Return [X, Y] of the center of cell containing provided text 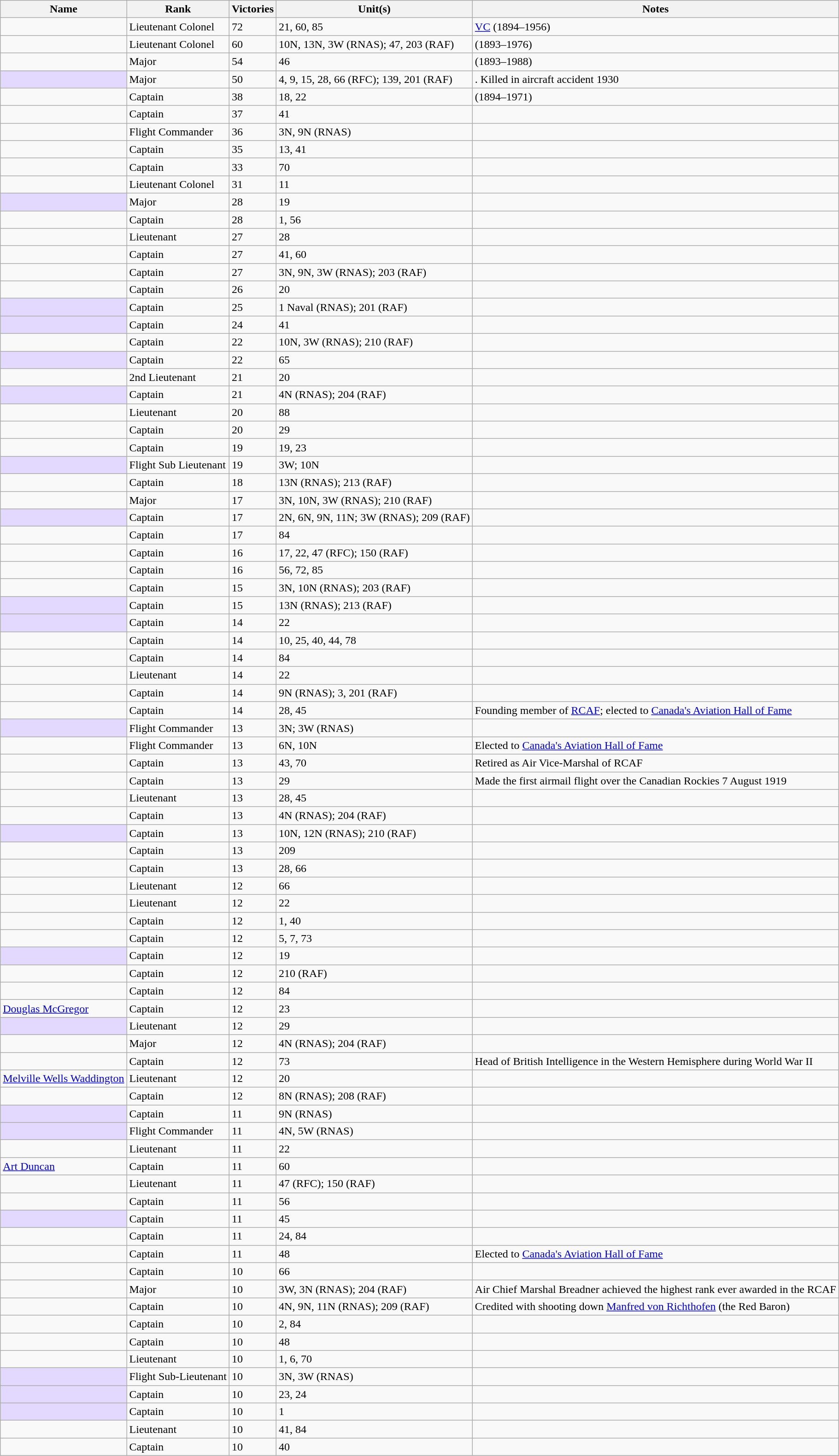
4, 9, 15, 28, 66 (RFC); 139, 201 (RAF) [375, 79]
VC (1894–1956) [655, 27]
(1894–1971) [655, 97]
. Killed in aircraft accident 1930 [655, 79]
24 [252, 325]
28, 66 [375, 868]
36 [252, 132]
25 [252, 307]
3N, 9N (RNAS) [375, 132]
41, 84 [375, 1429]
Retired as Air Vice-Marshal of RCAF [655, 763]
210 (RAF) [375, 973]
73 [375, 1061]
1, 6, 70 [375, 1359]
26 [252, 290]
Founding member of RCAF; elected to Canada's Aviation Hall of Fame [655, 710]
Unit(s) [375, 9]
3N, 10N (RNAS); 203 (RAF) [375, 588]
Flight Sub Lieutenant [178, 465]
Made the first airmail flight over the Canadian Rockies 7 August 1919 [655, 781]
45 [375, 1219]
23 [375, 1008]
1 Naval (RNAS); 201 (RAF) [375, 307]
70 [375, 167]
(1893–1976) [655, 44]
13, 41 [375, 149]
(1893–1988) [655, 62]
Melville Wells Waddington [64, 1079]
54 [252, 62]
4N, 9N, 11N (RNAS); 209 (RAF) [375, 1306]
18 [252, 482]
9N (RNAS) [375, 1114]
10N, 13N, 3W (RNAS); 47, 203 (RAF) [375, 44]
Douglas McGregor [64, 1008]
37 [252, 114]
31 [252, 184]
209 [375, 851]
47 (RFC); 150 (RAF) [375, 1184]
3W; 10N [375, 465]
2nd Lieutenant [178, 377]
50 [252, 79]
3N; 3W (RNAS) [375, 728]
Victories [252, 9]
5, 7, 73 [375, 938]
10N, 12N (RNAS); 210 (RAF) [375, 833]
21, 60, 85 [375, 27]
3W, 3N (RNAS); 204 (RAF) [375, 1289]
Head of British Intelligence in the Western Hemisphere during World War II [655, 1061]
38 [252, 97]
65 [375, 360]
18, 22 [375, 97]
41, 60 [375, 255]
4N, 5W (RNAS) [375, 1131]
56 [375, 1201]
8N (RNAS); 208 (RAF) [375, 1096]
46 [375, 62]
72 [252, 27]
35 [252, 149]
Art Duncan [64, 1166]
40 [375, 1447]
9N (RNAS); 3, 201 (RAF) [375, 693]
56, 72, 85 [375, 570]
23, 24 [375, 1394]
Air Chief Marshal Breadner achieved the highest rank ever awarded in the RCAF [655, 1289]
3N, 9N, 3W (RNAS); 203 (RAF) [375, 272]
1, 40 [375, 921]
Credited with shooting down Manfred von Richthofen (the Red Baron) [655, 1306]
3N, 10N, 3W (RNAS); 210 (RAF) [375, 500]
88 [375, 412]
33 [252, 167]
Notes [655, 9]
2N, 6N, 9N, 11N; 3W (RNAS); 209 (RAF) [375, 518]
6N, 10N [375, 745]
2, 84 [375, 1324]
10N, 3W (RNAS); 210 (RAF) [375, 342]
24, 84 [375, 1236]
1 [375, 1412]
Name [64, 9]
19, 23 [375, 447]
43, 70 [375, 763]
Flight Sub-Lieutenant [178, 1377]
Rank [178, 9]
3N, 3W (RNAS) [375, 1377]
17, 22, 47 (RFC); 150 (RAF) [375, 553]
10, 25, 40, 44, 78 [375, 640]
1, 56 [375, 220]
